Provide the [X, Y] coordinate of the cell's center where the given text is located.  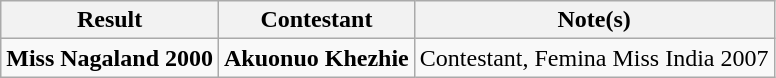
Note(s) [594, 20]
Contestant, Femina Miss India 2007 [594, 58]
Result [110, 20]
Akuonuo Khezhie [317, 58]
Contestant [317, 20]
Miss Nagaland 2000 [110, 58]
